Return (x, y) of the center of cell containing provided text 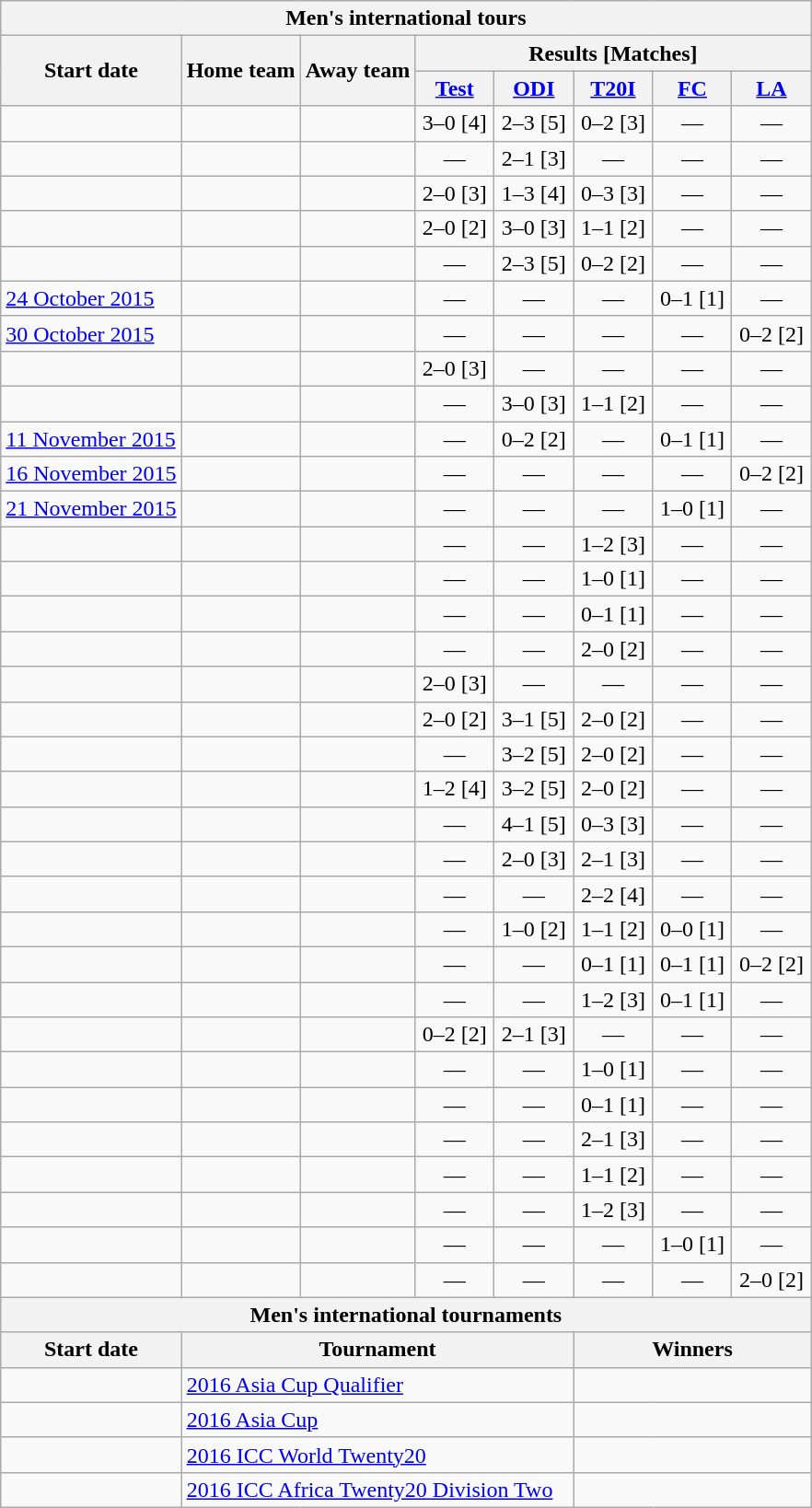
Tournament (377, 1350)
1–3 [4] (534, 193)
T20I (613, 88)
LA (771, 88)
Winners (692, 1350)
0–0 [1] (692, 929)
1–0 [2] (534, 929)
2–2 [4] (613, 894)
2016 ICC Africa Twenty20 Division Two (377, 1490)
21 November 2015 (91, 509)
2016 ICC World Twenty20 (377, 1455)
30 October 2015 (91, 333)
2016 Asia Cup (377, 1420)
4–1 [5] (534, 824)
0–2 [3] (613, 123)
11 November 2015 (91, 439)
3–0 [4] (455, 123)
Away team (357, 71)
24 October 2015 (91, 298)
Men's international tours (406, 18)
16 November 2015 (91, 474)
FC (692, 88)
Home team (241, 71)
3–1 [5] (534, 719)
Results [Matches] (613, 53)
ODI (534, 88)
2016 Asia Cup Qualifier (377, 1385)
1–2 [4] (455, 789)
Test (455, 88)
Men's international tournaments (406, 1315)
